Determine the [x, y] coordinate at the center of the cell enclosing the given text.  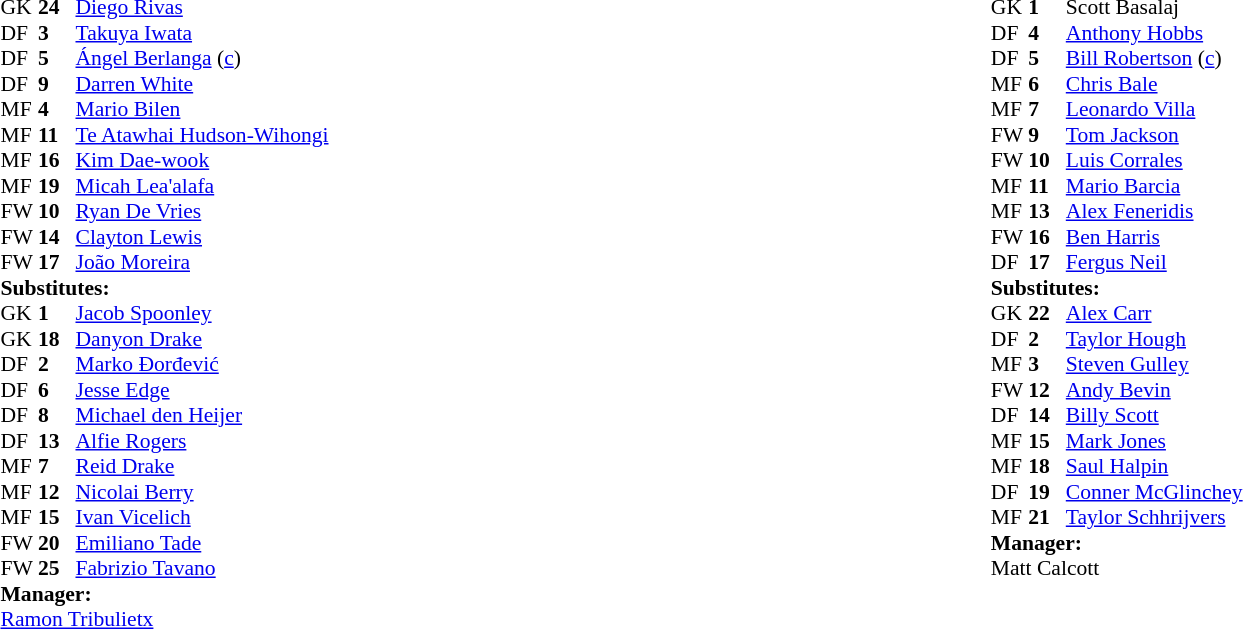
Billy Scott [1154, 415]
Te Atawhai Hudson-Wihongi [204, 135]
20 [57, 543]
Fabrizio Tavano [204, 569]
Darren White [204, 84]
Jesse Edge [204, 390]
Alex Carr [1154, 313]
João Moreira [204, 263]
Reid Drake [204, 467]
Michael den Heijer [204, 415]
Taylor Hough [1154, 339]
1 [57, 313]
Takuya Iwata [204, 33]
Alfie Rogers [204, 441]
Luis Corrales [1154, 161]
Steven Gulley [1154, 365]
Saul Halpin [1154, 467]
Micah Lea'alafa [204, 186]
21 [1047, 517]
Ben Harris [1154, 237]
Ivan Vicelich [204, 517]
Ángel Berlanga (c) [204, 59]
Mario Barcia [1154, 186]
25 [57, 569]
Anthony Hobbs [1154, 33]
Mario Bilen [204, 109]
Fergus Neil [1154, 263]
Tom Jackson [1154, 135]
Alex Feneridis [1154, 211]
Matt Calcott [1117, 569]
Taylor Schhrijvers [1154, 517]
22 [1047, 313]
Leonardo Villa [1154, 109]
8 [57, 415]
Chris Bale [1154, 84]
Jacob Spoonley [204, 313]
Marko Đorđević [204, 365]
Nicolai Berry [204, 492]
Bill Robertson (c) [1154, 59]
Andy Bevin [1154, 390]
Emiliano Tade [204, 543]
Danyon Drake [204, 339]
Clayton Lewis [204, 237]
Conner McGlinchey [1154, 492]
Kim Dae-wook [204, 161]
Ryan De Vries [204, 211]
Mark Jones [1154, 441]
